Detect which cell encompasses the target text, then output its (X, Y) center coordinate. 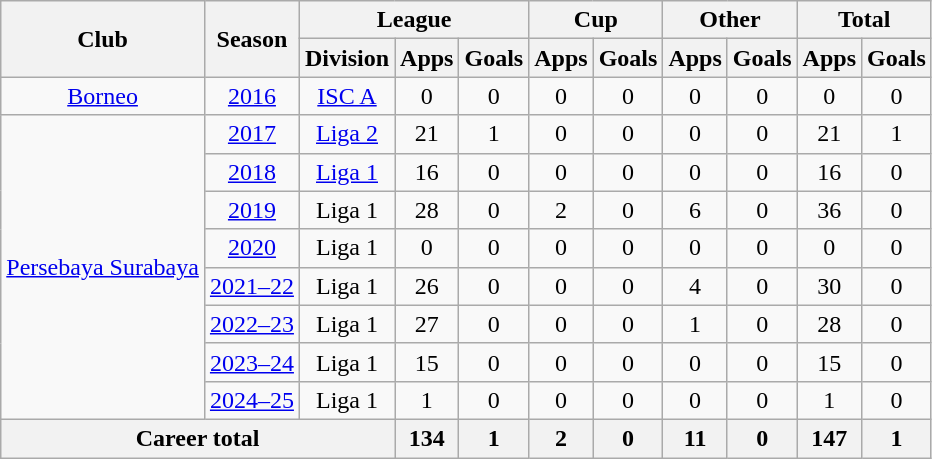
2024–25 (252, 400)
2020 (252, 248)
6 (695, 210)
134 (427, 438)
30 (829, 286)
ISC A (346, 96)
Season (252, 39)
2018 (252, 172)
Career total (198, 438)
147 (829, 438)
Other (730, 20)
2019 (252, 210)
36 (829, 210)
Total (864, 20)
League (414, 20)
2022–23 (252, 324)
11 (695, 438)
Liga 2 (346, 134)
2023–24 (252, 362)
27 (427, 324)
26 (427, 286)
Division (346, 58)
4 (695, 286)
Cup (596, 20)
Persebaya Surabaya (103, 267)
Club (103, 39)
Borneo (103, 96)
2016 (252, 96)
2017 (252, 134)
2021–22 (252, 286)
